Identify which cell holds the provided text, then report its [X, Y] central coordinate. 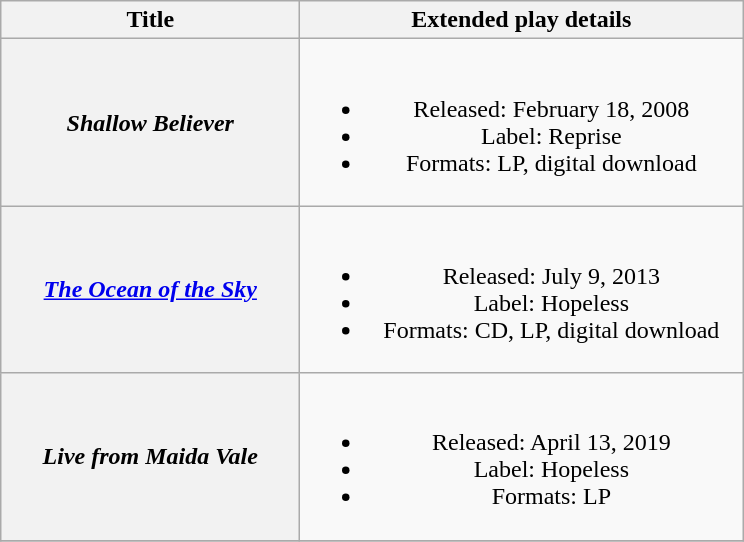
The Ocean of the Sky [150, 290]
Live from Maida Vale [150, 456]
Released: July 9, 2013 Label: HopelessFormats: CD, LP, digital download [522, 290]
Released: February 18, 2008 Label: RepriseFormats: LP, digital download [522, 122]
Extended play details [522, 20]
Shallow Believer [150, 122]
Released: April 13, 2019Label: HopelessFormats: LP [522, 456]
Title [150, 20]
